Capture the cell that displays the provided text and extract its (x, y) central coordinate. 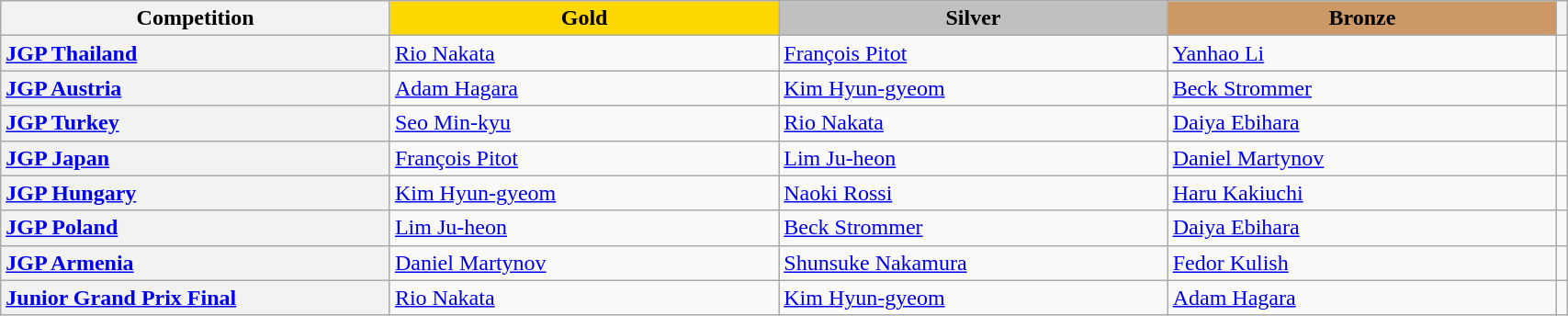
Competition (196, 18)
Seo Min-kyu (584, 123)
JGP Poland (196, 228)
JGP Austria (196, 88)
Haru Kakiuchi (1361, 193)
JGP Hungary (196, 193)
JGP Thailand (196, 53)
Bronze (1361, 18)
JGP Armenia (196, 263)
JGP Japan (196, 158)
Fedor Kulish (1361, 263)
Shunsuke Nakamura (974, 263)
Naoki Rossi (974, 193)
Gold (584, 18)
JGP Turkey (196, 123)
Junior Grand Prix Final (196, 298)
Silver (974, 18)
Yanhao Li (1361, 53)
